Pinpoint the cell where the given text exists, returning its [x, y] midpoint coordinate. 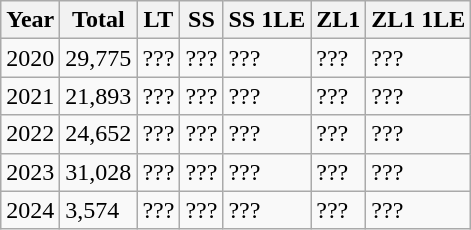
2024 [30, 210]
Year [30, 20]
2022 [30, 134]
Total [98, 20]
2023 [30, 172]
21,893 [98, 96]
24,652 [98, 134]
SS [202, 20]
2020 [30, 58]
2021 [30, 96]
3,574 [98, 210]
ZL1 1LE [418, 20]
29,775 [98, 58]
LT [158, 20]
ZL1 [338, 20]
31,028 [98, 172]
SS 1LE [267, 20]
